Locate the cell with the specified text and output its [x, y] center coordinate. 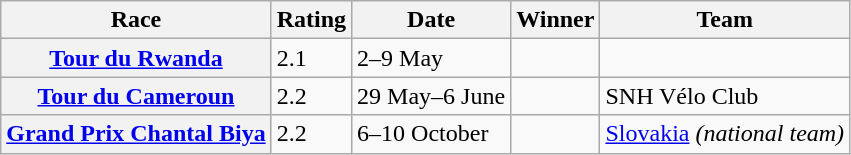
Tour du Rwanda [136, 58]
Date [432, 20]
Tour du Cameroun [136, 96]
Grand Prix Chantal Biya [136, 134]
Team [725, 20]
SNH Vélo Club [725, 96]
Winner [556, 20]
Slovakia (national team) [725, 134]
6–10 October [432, 134]
29 May–6 June [432, 96]
2.1 [311, 58]
Race [136, 20]
Rating [311, 20]
2–9 May [432, 58]
